Scan for the cell matching the given text and deliver its (x, y) coordinate at center. 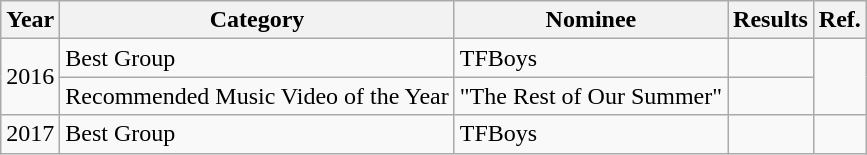
Category (257, 20)
Nominee (590, 20)
"The Rest of Our Summer" (590, 96)
2016 (30, 77)
Ref. (840, 20)
Results (771, 20)
2017 (30, 134)
Recommended Music Video of the Year (257, 96)
Year (30, 20)
